Scan for the cell matching the given text and deliver its (x, y) coordinate at center. 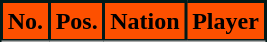
Nation (145, 22)
Pos. (76, 22)
No. (26, 22)
Player (226, 22)
